Return the (x, y) coordinate for the center point of the cell that contains the specified text.  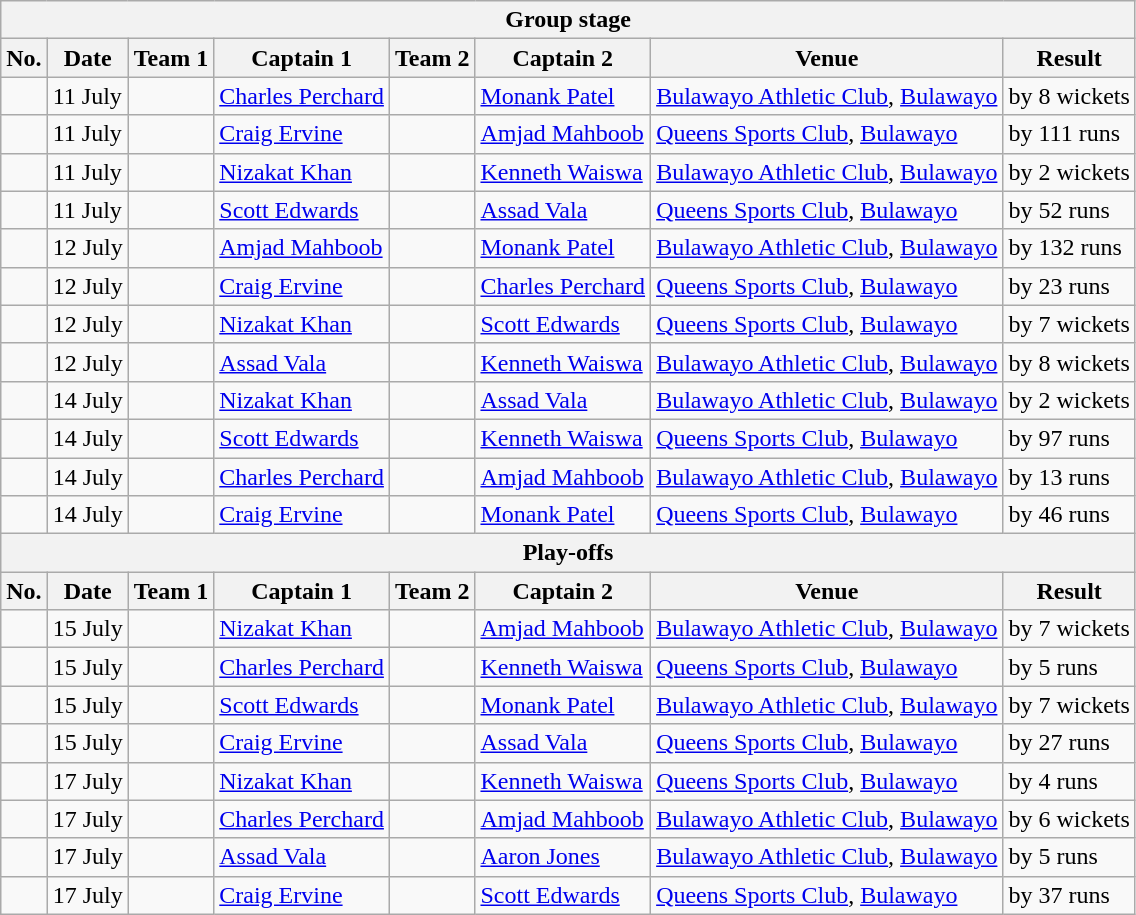
by 111 runs (1069, 134)
by 97 runs (1069, 438)
by 52 runs (1069, 210)
Group stage (568, 20)
by 132 runs (1069, 248)
Aaron Jones (563, 857)
by 6 wickets (1069, 819)
by 46 runs (1069, 515)
by 4 runs (1069, 781)
Play-offs (568, 553)
by 27 runs (1069, 743)
by 23 runs (1069, 286)
by 37 runs (1069, 895)
by 13 runs (1069, 477)
